Return [X, Y] of the center of cell containing provided text 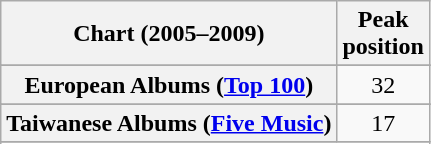
Chart (2005–2009) [169, 34]
17 [383, 123]
Taiwanese Albums (Five Music) [169, 123]
European Albums (Top 100) [169, 85]
Peakposition [383, 34]
32 [383, 85]
